Pinpoint the cell where the given text exists, returning its (X, Y) midpoint coordinate. 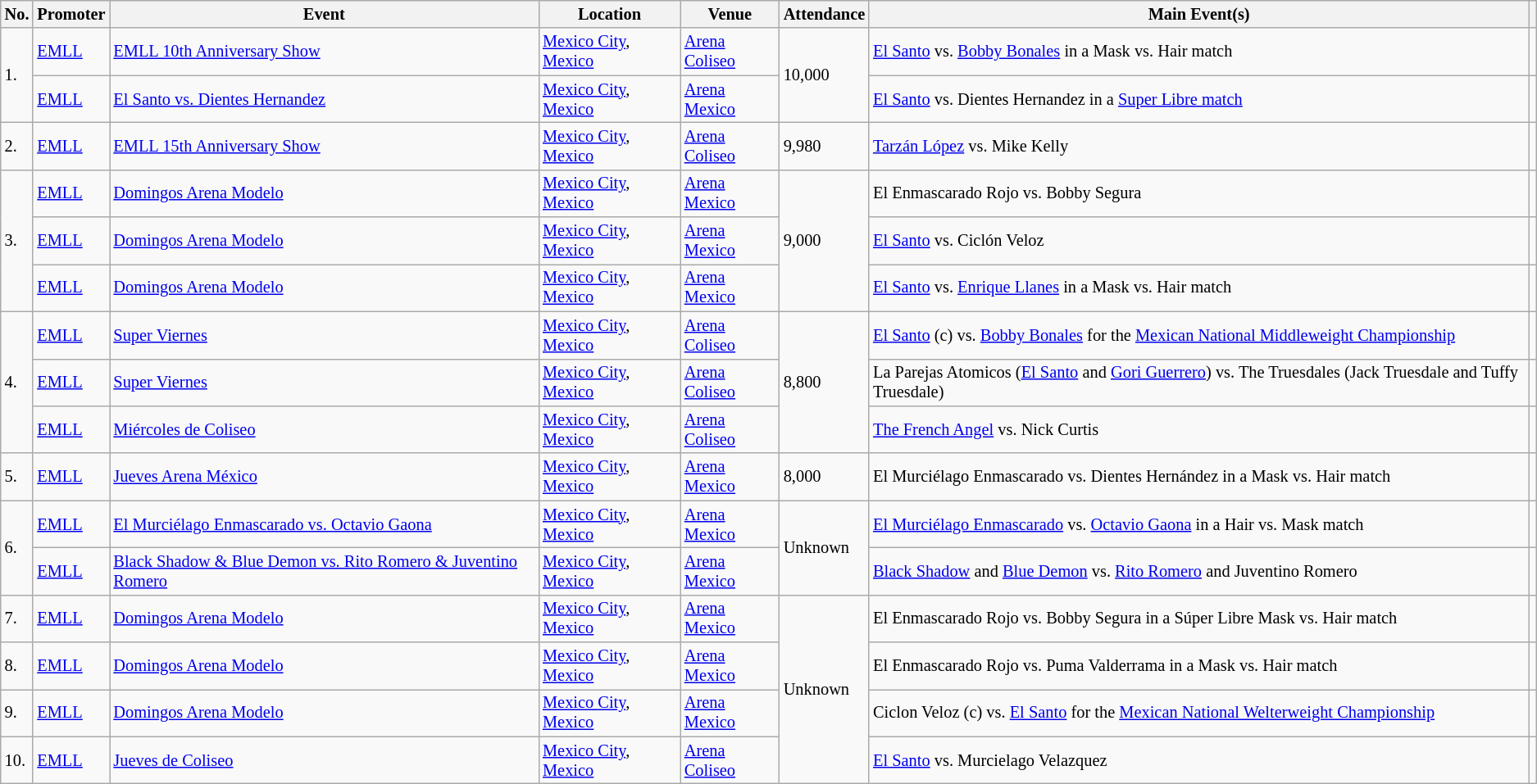
5. (17, 477)
Black Shadow & Blue Demon vs. Rito Romero & Juventino Romero (325, 571)
El Santo vs. Ciclón Veloz (1198, 241)
8,800 (825, 382)
El Murciélago Enmascarado vs. Octavio Gaona in a Hair vs. Mask match (1198, 524)
10,000 (825, 75)
Jueves de Coliseo (325, 760)
Location (610, 14)
3. (17, 241)
Ciclon Veloz (c) vs. El Santo for the Mexican National Welterweight Championship (1198, 713)
Venue (730, 14)
8. (17, 666)
6. (17, 547)
El Santo vs. Bobby Bonales in a Mask vs. Hair match (1198, 52)
El Murciélago Enmascarado vs. Dientes Hernández in a Mask vs. Hair match (1198, 477)
2. (17, 146)
El Enmascarado Rojo vs. Bobby Segura (1198, 193)
El Santo (c) vs. Bobby Bonales for the Mexican National Middleweight Championship (1198, 335)
El Santo vs. Enrique Llanes in a Mask vs. Hair match (1198, 288)
Event (325, 14)
El Santo vs. Dientes Hernandez (325, 99)
Miércoles de Coliseo (325, 429)
No. (17, 14)
10. (17, 760)
La Parejas Atomicos (El Santo and Gori Guerrero) vs. The Truesdales (Jack Truesdale and Tuffy Truesdale) (1198, 383)
9. (17, 713)
EMLL 15th Anniversary Show (325, 146)
Promoter (70, 14)
Tarzán López vs. Mike Kelly (1198, 146)
Black Shadow and Blue Demon vs. Rito Romero and Juventino Romero (1198, 571)
4. (17, 382)
8,000 (825, 477)
1. (17, 75)
7. (17, 619)
9,000 (825, 241)
El Santo vs. Dientes Hernandez in a Super Libre match (1198, 99)
Attendance (825, 14)
EMLL 10th Anniversary Show (325, 52)
9,980 (825, 146)
El Santo vs. Murcielago Velazquez (1198, 760)
Main Event(s) (1198, 14)
El Enmascarado Rojo vs. Puma Valderrama in a Mask vs. Hair match (1198, 666)
The French Angel vs. Nick Curtis (1198, 429)
El Enmascarado Rojo vs. Bobby Segura in a Súper Libre Mask vs. Hair match (1198, 619)
El Murciélago Enmascarado vs. Octavio Gaona (325, 524)
Jueves Arena México (325, 477)
